Locate the cell with the specified text and output its (x, y) center coordinate. 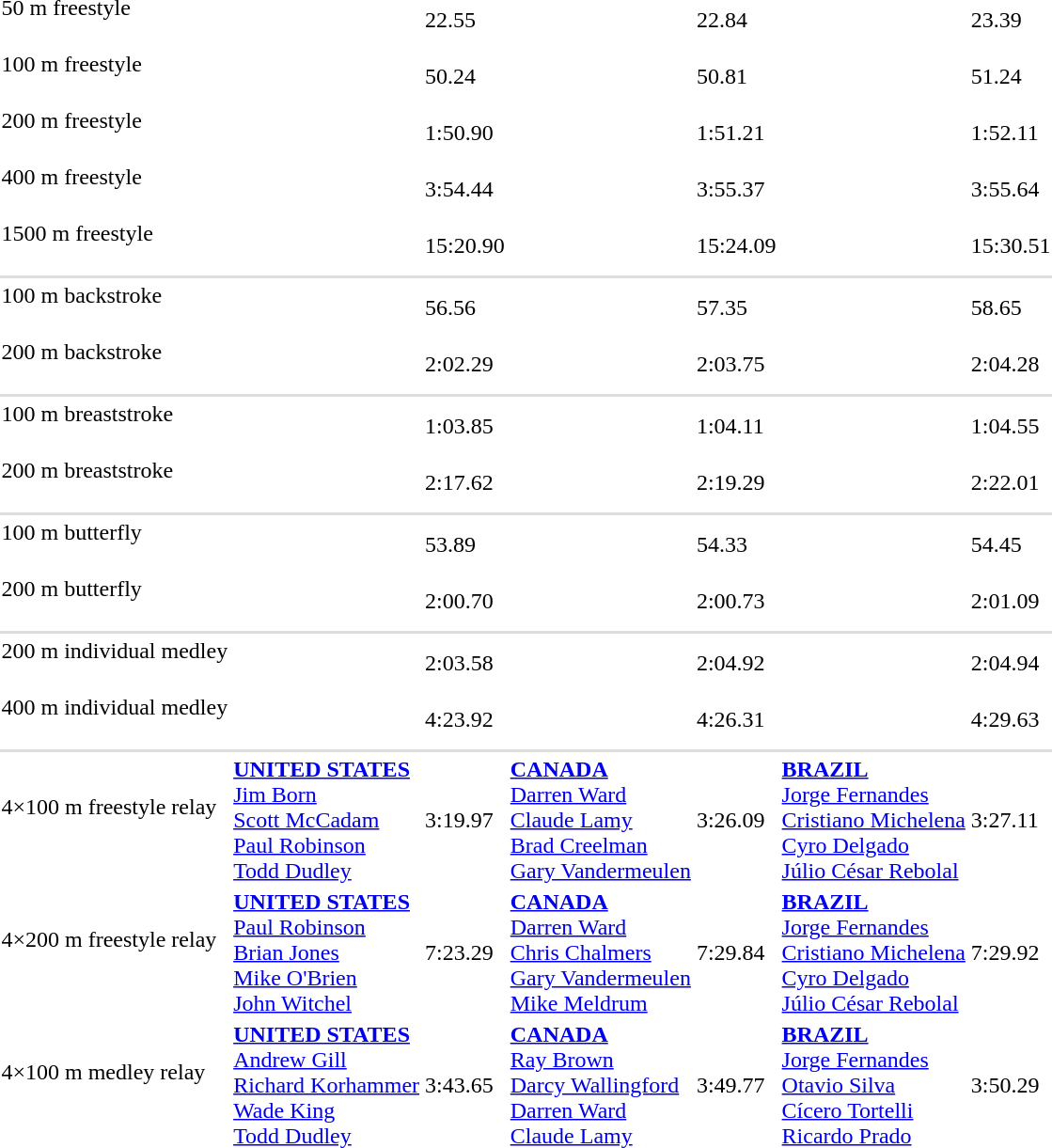
15:30.51 (1011, 246)
7:29.92 (1011, 952)
2:00.73 (736, 602)
400 m individual medley (115, 720)
1:04.11 (736, 427)
57.35 (736, 308)
200 m butterfly (115, 602)
50.81 (736, 77)
51.24 (1011, 77)
2:04.92 (736, 664)
3:54.44 (465, 190)
200 m breaststroke (115, 483)
2:03.75 (736, 365)
15:20.90 (465, 246)
3:27.11 (1011, 820)
CANADADarren WardClaude LamyBrad CreelmanGary Vandermeulen (600, 820)
4:26.31 (736, 720)
2:04.28 (1011, 365)
7:23.29 (465, 952)
1:04.55 (1011, 427)
UNITED STATESJim BornScott McCadamPaul RobinsonTodd Dudley (327, 820)
54.33 (736, 545)
UNITED STATESPaul RobinsonBrian JonesMike O'BrienJohn Witchel (327, 952)
2:01.09 (1011, 602)
58.65 (1011, 308)
3:19.97 (465, 820)
2:04.94 (1011, 664)
1:51.21 (736, 134)
200 m individual medley (115, 664)
4×100 m freestyle relay (115, 820)
2:03.58 (465, 664)
200 m freestyle (115, 134)
200 m backstroke (115, 365)
2:22.01 (1011, 483)
100 m breaststroke (115, 427)
15:24.09 (736, 246)
100 m freestyle (115, 77)
100 m butterfly (115, 545)
4×200 m freestyle relay (115, 952)
53.89 (465, 545)
1:50.90 (465, 134)
2:19.29 (736, 483)
3:55.37 (736, 190)
2:17.62 (465, 483)
56.56 (465, 308)
4:23.92 (465, 720)
1500 m freestyle (115, 246)
7:29.84 (736, 952)
CANADADarren WardChris ChalmersGary VandermeulenMike Meldrum (600, 952)
2:00.70 (465, 602)
400 m freestyle (115, 190)
100 m backstroke (115, 308)
2:02.29 (465, 365)
3:26.09 (736, 820)
1:52.11 (1011, 134)
4:29.63 (1011, 720)
3:55.64 (1011, 190)
54.45 (1011, 545)
50.24 (465, 77)
1:03.85 (465, 427)
